Scan for the cell matching the given text and deliver its (X, Y) coordinate at center. 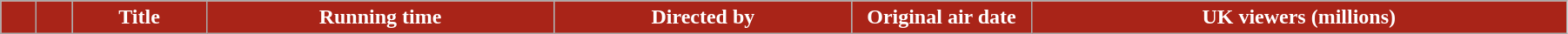
Original air date (941, 17)
Running time (380, 17)
UK viewers (millions) (1298, 17)
Title (139, 17)
Directed by (703, 17)
